For the text-containing cell, return its midpoint in [x, y] coordinate format. 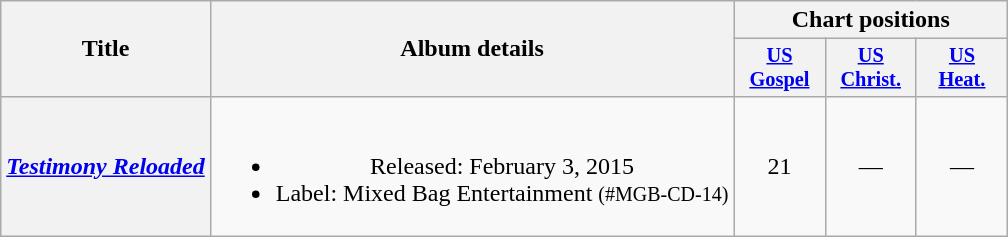
USChrist. [870, 68]
Released: February 3, 2015Label: Mixed Bag Entertainment (#MGB-CD-14) [472, 166]
Title [106, 49]
USGospel [780, 68]
USHeat. [962, 68]
Album details [472, 49]
21 [780, 166]
Testimony Reloaded [106, 166]
Chart positions [871, 20]
